Provide the (x, y) coordinate of the cell's center where the given text is located.  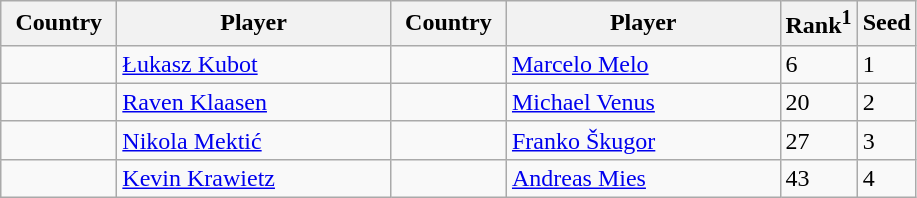
Franko Škugor (643, 140)
Kevin Krawietz (254, 178)
27 (818, 140)
Andreas Mies (643, 178)
Marcelo Melo (643, 64)
43 (818, 178)
20 (818, 102)
3 (886, 140)
4 (886, 178)
1 (886, 64)
Raven Klaasen (254, 102)
Łukasz Kubot (254, 64)
6 (818, 64)
Seed (886, 24)
Michael Venus (643, 102)
2 (886, 102)
Nikola Mektić (254, 140)
Rank1 (818, 24)
